Locate the cell with the specified text and output its (X, Y) center coordinate. 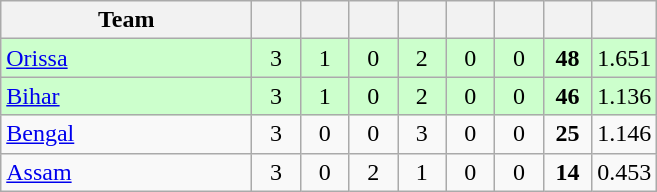
1.651 (624, 58)
Team (126, 20)
Orissa (126, 58)
Bengal (126, 134)
46 (568, 96)
Bihar (126, 96)
1.146 (624, 134)
0.453 (624, 172)
25 (568, 134)
48 (568, 58)
1.136 (624, 96)
Assam (126, 172)
14 (568, 172)
